Identify which cell holds the provided text, then report its (x, y) central coordinate. 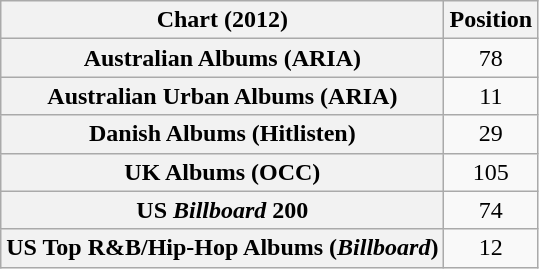
Position (491, 20)
Australian Urban Albums (ARIA) (222, 96)
US Billboard 200 (222, 210)
Australian Albums (ARIA) (222, 58)
74 (491, 210)
UK Albums (OCC) (222, 172)
105 (491, 172)
Chart (2012) (222, 20)
29 (491, 134)
Danish Albums (Hitlisten) (222, 134)
12 (491, 248)
11 (491, 96)
US Top R&B/Hip-Hop Albums (Billboard) (222, 248)
78 (491, 58)
